Search for the cell housing the specified text and yield its [x, y] center coordinate. 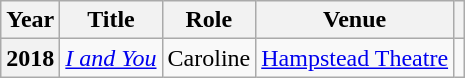
Hampstead Theatre [355, 58]
Venue [355, 20]
Year [30, 20]
Role [209, 20]
Caroline [209, 58]
I and You [111, 58]
Title [111, 20]
2018 [30, 58]
